From the cell containing the given text, extract its center point as (x, y) coordinate. 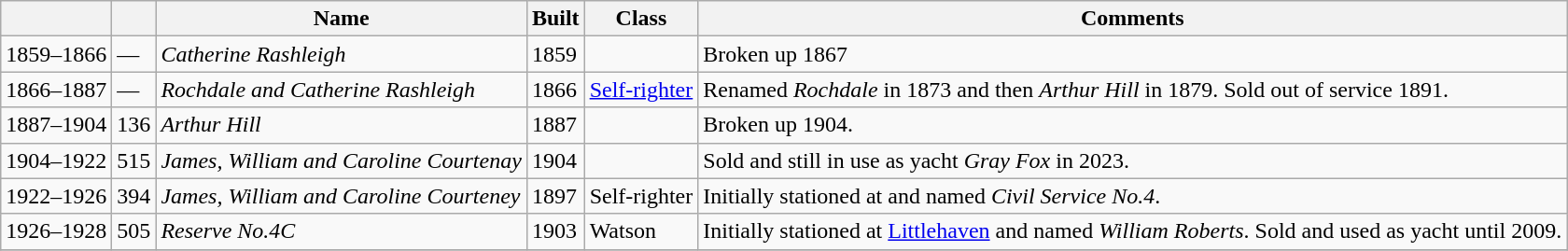
1859 (555, 54)
Broken up 1867 (1133, 54)
Broken up 1904. (1133, 125)
Comments (1133, 19)
Built (555, 19)
136 (134, 125)
Initially stationed at Littlehaven and named William Roberts. Sold and used as yacht until 2009. (1133, 231)
Renamed Rochdale in 1873 and then Arthur Hill in 1879. Sold out of service 1891. (1133, 90)
505 (134, 231)
1859–1866 (56, 54)
Catherine Rashleigh (342, 54)
1887–1904 (56, 125)
1887 (555, 125)
Rochdale and Catherine Rashleigh (342, 90)
1903 (555, 231)
Sold and still in use as yacht Gray Fox in 2023. (1133, 160)
James, William and Caroline Courtenay (342, 160)
1926–1928 (56, 231)
1866 (555, 90)
Reserve No.4C (342, 231)
1904–1922 (56, 160)
Watson (641, 231)
1922–1926 (56, 196)
1897 (555, 196)
1904 (555, 160)
Initially stationed at and named Civil Service No.4. (1133, 196)
James, William and Caroline Courteney (342, 196)
Arthur Hill (342, 125)
515 (134, 160)
Class (641, 19)
Name (342, 19)
394 (134, 196)
1866–1887 (56, 90)
